Search for the cell housing the specified text and yield its [x, y] center coordinate. 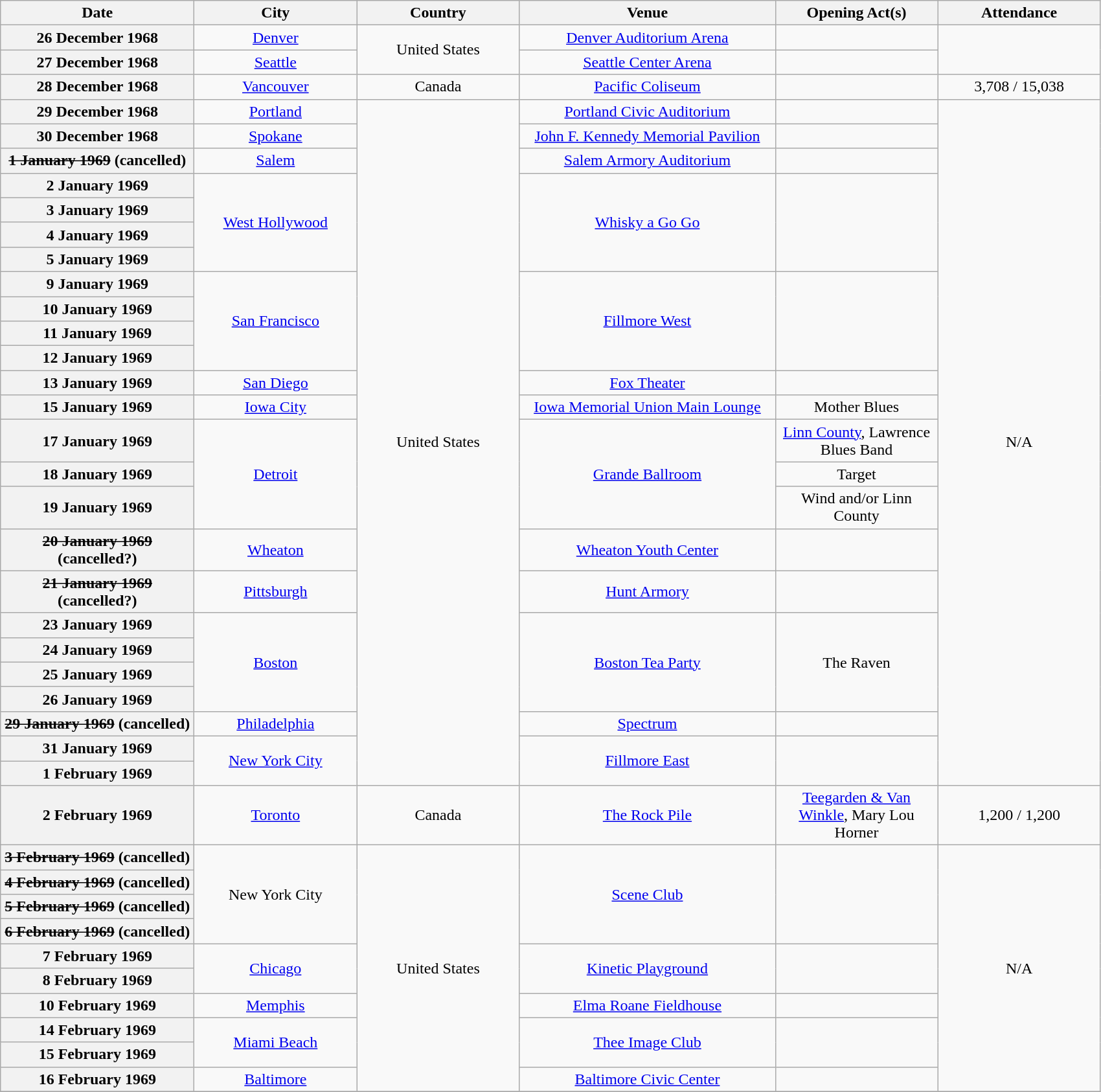
Portland [276, 111]
29 December 1968 [97, 111]
20 January 1969 (cancelled?) [97, 549]
Boston [276, 662]
27 December 1968 [97, 62]
Seattle Center Arena [648, 62]
Country [438, 13]
25 January 1969 [97, 674]
23 January 1969 [97, 625]
8 February 1969 [97, 981]
Wheaton Youth Center [648, 549]
10 January 1969 [97, 309]
12 January 1969 [97, 358]
Iowa Memorial Union Main Lounge [648, 407]
15 January 1969 [97, 407]
Kinetic Playground [648, 968]
Attendance [1019, 13]
Linn County, Lawrence Blues Band [856, 440]
Target [856, 474]
13 January 1969 [97, 383]
5 February 1969 (cancelled) [97, 907]
18 January 1969 [97, 474]
The Raven [856, 662]
Thee Image Club [648, 1042]
3 January 1969 [97, 210]
Whisky a Go Go [648, 222]
Pittsburgh [276, 592]
Wheaton [276, 549]
10 February 1969 [97, 1005]
3 February 1969 (cancelled) [97, 858]
Opening Act(s) [856, 13]
Elma Roane Fieldhouse [648, 1005]
Fillmore East [648, 760]
Hunt Armory [648, 592]
The Rock Pile [648, 815]
Wind and/or Linn County [856, 508]
Grande Ballroom [648, 474]
Scene Club [648, 894]
West Hollywood [276, 222]
Salem [276, 161]
Memphis [276, 1005]
Chicago [276, 968]
Iowa City [276, 407]
26 December 1968 [97, 38]
San Francisco [276, 321]
4 January 1969 [97, 234]
Mother Blues [856, 407]
29 January 1969 (cancelled) [97, 723]
Teegarden & Van Winkle, Mary Lou Horner [856, 815]
28 December 1968 [97, 87]
Salem Armory Auditorium [648, 161]
2 January 1969 [97, 185]
1 February 1969 [97, 773]
Portland Civic Auditorium [648, 111]
21 January 1969 (cancelled?) [97, 592]
6 February 1969 (cancelled) [97, 931]
Philadelphia [276, 723]
Miami Beach [276, 1042]
Spectrum [648, 723]
26 January 1969 [97, 699]
Spokane [276, 136]
Baltimore Civic Center [648, 1079]
Date [97, 13]
5 January 1969 [97, 259]
Seattle [276, 62]
City [276, 13]
Baltimore [276, 1079]
15 February 1969 [97, 1054]
30 December 1968 [97, 136]
17 January 1969 [97, 440]
John F. Kennedy Memorial Pavilion [648, 136]
Denver [276, 38]
11 January 1969 [97, 334]
3,708 / 15,038 [1019, 87]
4 February 1969 (cancelled) [97, 882]
1 January 1969 (cancelled) [97, 161]
San Diego [276, 383]
Toronto [276, 815]
Fox Theater [648, 383]
24 January 1969 [97, 650]
Boston Tea Party [648, 662]
Vancouver [276, 87]
16 February 1969 [97, 1079]
Pacific Coliseum [648, 87]
Venue [648, 13]
1,200 / 1,200 [1019, 815]
Denver Auditorium Arena [648, 38]
Fillmore West [648, 321]
19 January 1969 [97, 508]
7 February 1969 [97, 956]
2 February 1969 [97, 815]
31 January 1969 [97, 748]
Detroit [276, 474]
9 January 1969 [97, 284]
14 February 1969 [97, 1030]
